Capture the cell that displays the provided text and extract its (X, Y) central coordinate. 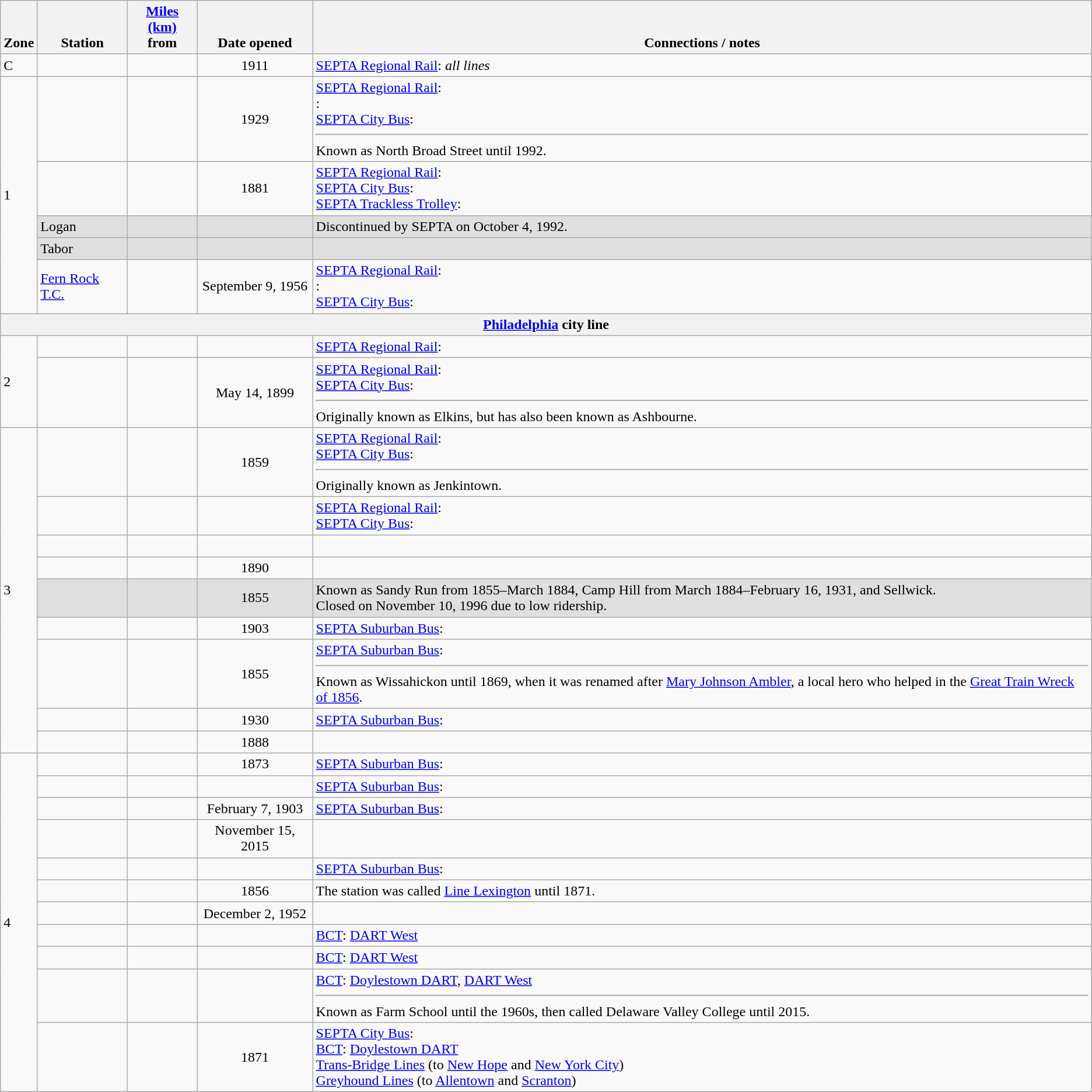
September 9, 1956 (255, 286)
February 7, 1903 (255, 808)
Zone (19, 27)
1888 (255, 742)
Date opened (255, 27)
1871 (255, 1057)
C (19, 65)
Philadelphia city line (546, 324)
November 15, 2015 (255, 839)
SEPTA Regional Rail: : SEPTA City Bus: (702, 286)
1890 (255, 568)
Station (83, 27)
1856 (255, 891)
Logan (83, 226)
SEPTA Regional Rail: SEPTA City Bus: Originally known as Elkins, but has also been known as Ashbourne. (702, 392)
Fern Rock T.C. (83, 286)
SEPTA Regional Rail: all lines (702, 65)
December 2, 1952 (255, 913)
SEPTA City Bus: BCT: Doylestown DART Trans-Bridge Lines (to New Hope and New York City) Greyhound Lines (to Allentown and Scranton) (702, 1057)
SEPTA Regional Rail: (702, 346)
Tabor (83, 249)
May 14, 1899 (255, 392)
1873 (255, 764)
Known as Sandy Run from 1855–March 1884, Camp Hill from March 1884–February 16, 1931, and Sellwick. Closed on November 10, 1996 due to low ridership. (702, 598)
2 (19, 381)
1903 (255, 628)
4 (19, 923)
The station was called Line Lexington until 1871. (702, 891)
1859 (255, 462)
3 (19, 590)
Discontinued by SEPTA on October 4, 1992. (702, 226)
BCT: Doylestown DART, DART WestKnown as Farm School until the 1960s, then called Delaware Valley College until 2015. (702, 995)
SEPTA Regional Rail: SEPTA City Bus: SEPTA Trackless Trolley: (702, 188)
SEPTA Regional Rail: SEPTA City Bus: Originally known as Jenkintown. (702, 462)
1929 (255, 119)
SEPTA Regional Rail: : SEPTA City Bus: Known as North Broad Street until 1992. (702, 119)
1930 (255, 720)
1911 (255, 65)
SEPTA Regional Rail: SEPTA City Bus: (702, 516)
1881 (255, 188)
1 (19, 195)
Miles (km)from (162, 27)
Connections / notes (702, 27)
